Return the (x, y) coordinate for the center point of the cell that contains the specified text.  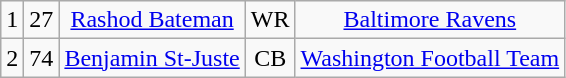
1 (12, 20)
Baltimore Ravens (430, 20)
Washington Football Team (430, 58)
74 (42, 58)
Rashod Bateman (152, 20)
Benjamin St-Juste (152, 58)
2 (12, 58)
WR (270, 20)
CB (270, 58)
27 (42, 20)
